Search for the cell housing the specified text and yield its (X, Y) center coordinate. 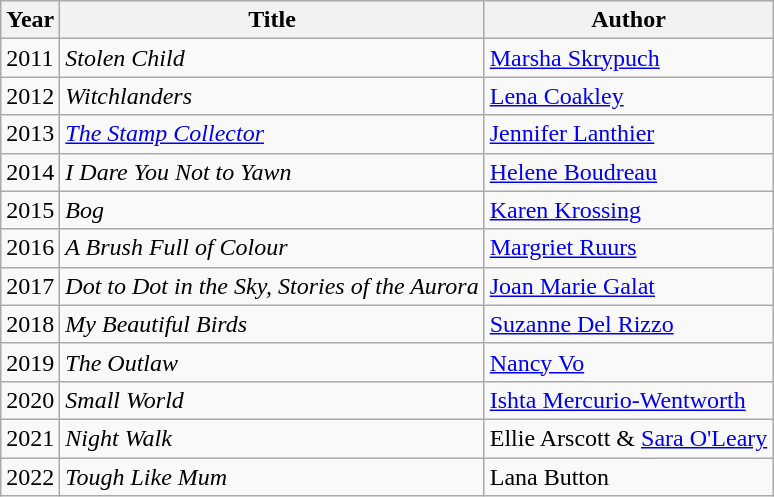
I Dare You Not to Yawn (272, 172)
2015 (30, 210)
Helene Boudreau (628, 172)
The Outlaw (272, 362)
Author (628, 20)
Marsha Skrypuch (628, 58)
2022 (30, 477)
Karen Krossing (628, 210)
Night Walk (272, 438)
2018 (30, 324)
Suzanne Del Rizzo (628, 324)
2012 (30, 96)
The Stamp Collector (272, 134)
My Beautiful Birds (272, 324)
Title (272, 20)
Bog (272, 210)
2017 (30, 286)
Witchlanders (272, 96)
2013 (30, 134)
Nancy Vo (628, 362)
Ishta Mercurio-Wentworth (628, 400)
Small World (272, 400)
Dot to Dot in the Sky, Stories of the Aurora (272, 286)
Lana Button (628, 477)
2019 (30, 362)
2016 (30, 248)
Lena Coakley (628, 96)
2021 (30, 438)
2014 (30, 172)
Year (30, 20)
2011 (30, 58)
Ellie Arscott & Sara O'Leary (628, 438)
Stolen Child (272, 58)
2020 (30, 400)
A Brush Full of Colour (272, 248)
Tough Like Mum (272, 477)
Margriet Ruurs (628, 248)
Jennifer Lanthier (628, 134)
Joan Marie Galat (628, 286)
